Find where the given text appears and provide that cell's center as (x, y) coordinate. 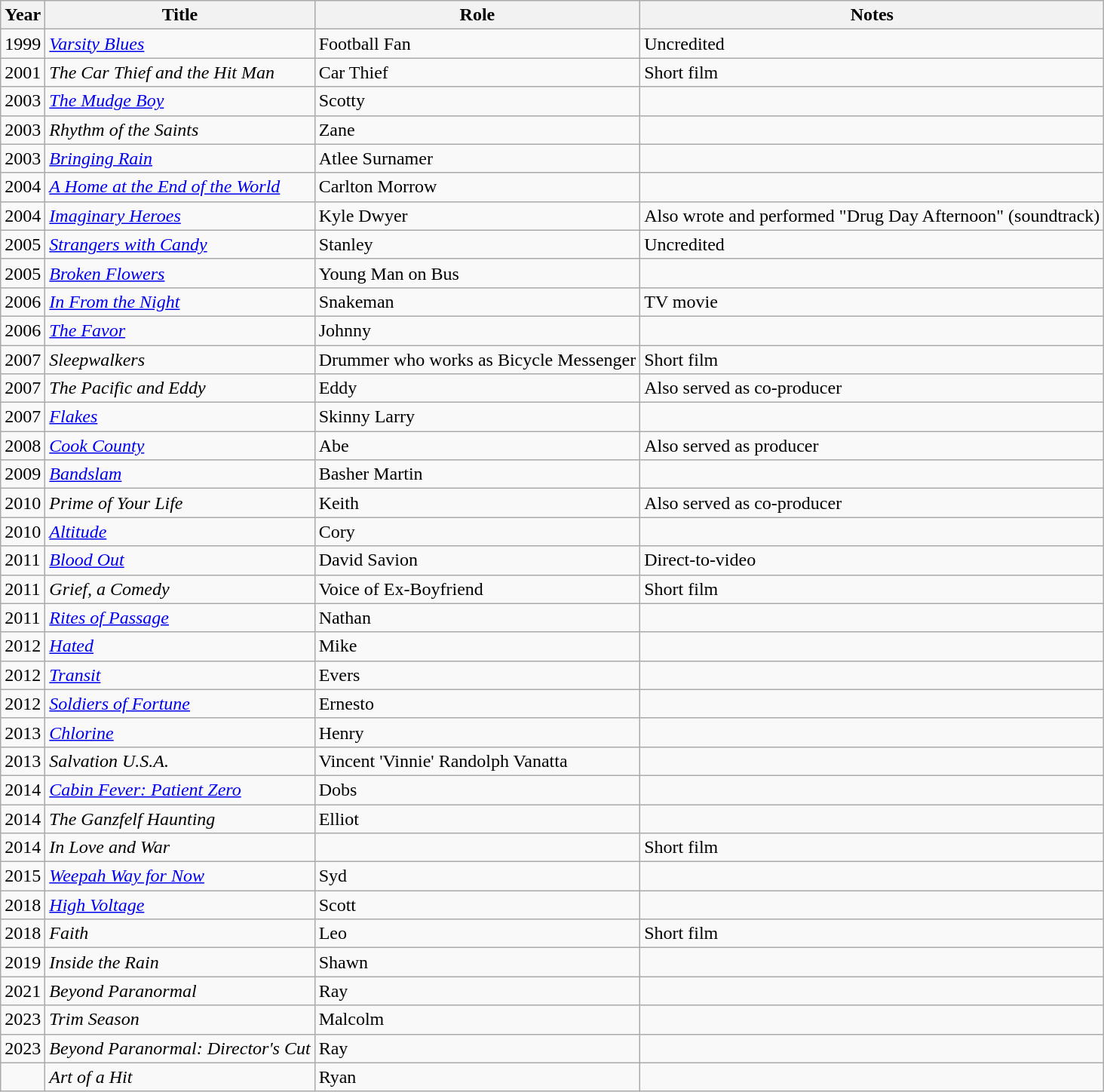
2015 (23, 876)
Ryan (477, 1077)
1999 (23, 44)
Varsity Blues (179, 44)
Hated (179, 646)
Snakeman (477, 302)
Mike (477, 646)
Ernesto (477, 704)
Scotty (477, 101)
Voice of Ex-Boyfriend (477, 589)
Shawn (477, 962)
The Pacific and Eddy (179, 388)
In Love and War (179, 848)
Zane (477, 130)
Young Man on Bus (477, 273)
Abe (477, 446)
Malcolm (477, 1020)
Atlee Surnamer (477, 158)
Also wrote and performed "Drug Day Afternoon" (soundtrack) (872, 216)
Drummer who works as Bicycle Messenger (477, 360)
2019 (23, 962)
Sleepwalkers (179, 360)
Dobs (477, 790)
The Car Thief and the Hit Man (179, 72)
2008 (23, 446)
Football Fan (477, 44)
Kyle Dwyer (477, 216)
Prime of Your Life (179, 503)
Beyond Paranormal (179, 991)
Cook County (179, 446)
Bringing Rain (179, 158)
Role (477, 15)
High Voltage (179, 905)
A Home at the End of the World (179, 187)
TV movie (872, 302)
Eddy (477, 388)
Weepah Way for Now (179, 876)
Soldiers of Fortune (179, 704)
Flakes (179, 417)
Car Thief (477, 72)
Blood Out (179, 560)
Direct-to-video (872, 560)
Strangers with Candy (179, 244)
Vincent 'Vinnie' Randolph Vanatta (477, 761)
Altitude (179, 532)
The Favor (179, 330)
Chlorine (179, 732)
Syd (477, 876)
Basher Martin (477, 474)
The Ganzfelf Haunting (179, 818)
Stanley (477, 244)
Beyond Paranormal: Director's Cut (179, 1048)
Year (23, 15)
Imaginary Heroes (179, 216)
Evers (477, 675)
Leo (477, 934)
Johnny (477, 330)
Bandslam (179, 474)
Title (179, 15)
Elliot (477, 818)
Faith (179, 934)
Carlton Morrow (477, 187)
Rhythm of the Saints (179, 130)
Cory (477, 532)
Cabin Fever: Patient Zero (179, 790)
Broken Flowers (179, 273)
Henry (477, 732)
The Mudge Boy (179, 101)
Rites of Passage (179, 618)
Notes (872, 15)
2009 (23, 474)
Keith (477, 503)
Salvation U.S.A. (179, 761)
Scott (477, 905)
David Savion (477, 560)
Nathan (477, 618)
Also served as producer (872, 446)
Trim Season (179, 1020)
Skinny Larry (477, 417)
2021 (23, 991)
In From the Night (179, 302)
Art of a Hit (179, 1077)
Grief, a Comedy (179, 589)
Transit (179, 675)
Inside the Rain (179, 962)
2001 (23, 72)
